For the text-containing cell, return its midpoint in (x, y) coordinate format. 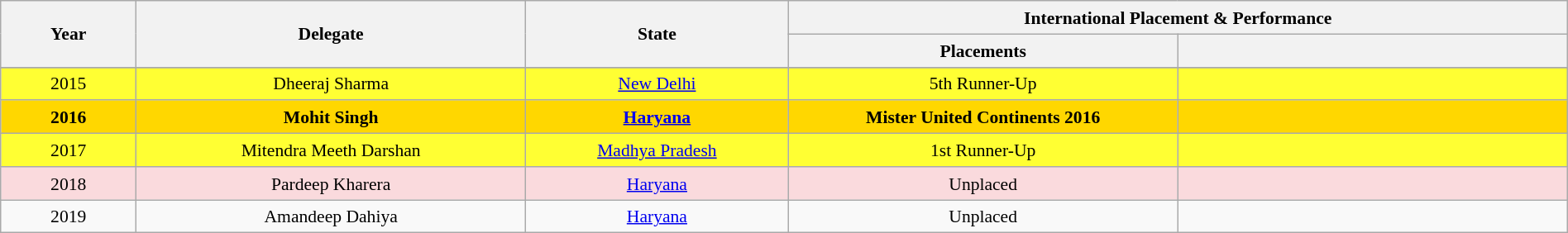
2015 (69, 83)
State (657, 34)
5th Runner-Up (982, 83)
1st Runner-Up (982, 150)
Madhya Pradesh (657, 150)
Year (69, 34)
New Delhi (657, 83)
2017 (69, 150)
Pardeep Kharera (331, 183)
2018 (69, 183)
Dheeraj Sharma (331, 83)
Mohit Singh (331, 117)
2016 (69, 117)
Amandeep Dahiya (331, 216)
Placements (982, 50)
Mitendra Meeth Darshan (331, 150)
International Placement & Performance (1178, 17)
Mister United Continents 2016 (982, 117)
2019 (69, 216)
Delegate (331, 34)
